Pinpoint the cell where the given text exists, returning its [x, y] midpoint coordinate. 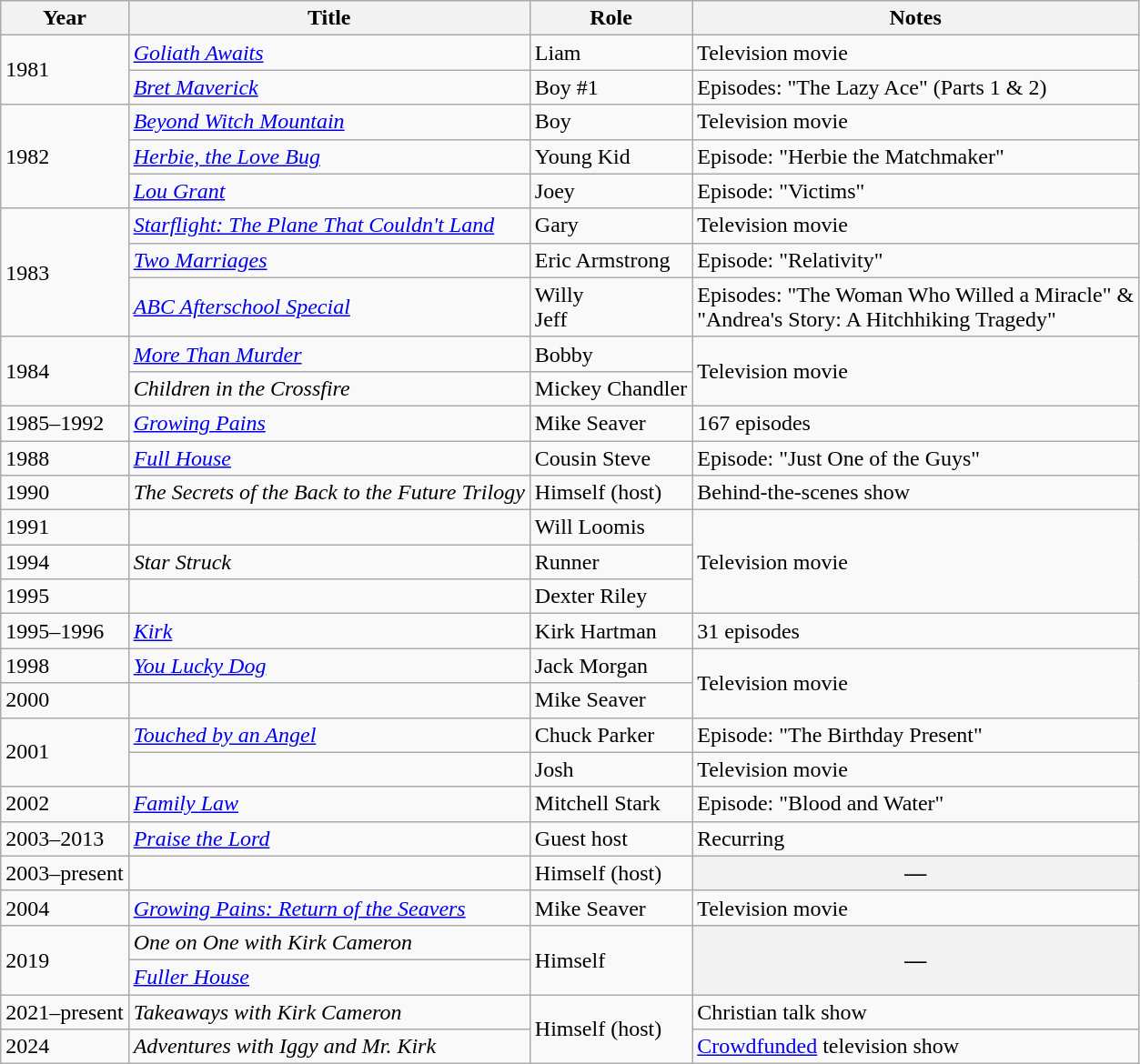
Christian talk show [915, 1012]
WillyJeff [610, 307]
Joey [610, 191]
Boy #1 [610, 87]
Jack Morgan [610, 666]
Adventures with Iggy and Mr. Kirk [329, 1047]
Episode: "Victims" [915, 191]
167 episodes [915, 423]
Mitchell Stark [610, 804]
Growing Pains: Return of the Seavers [329, 908]
1991 [65, 527]
Gary [610, 226]
Starflight: The Plane That Couldn't Land [329, 226]
2019 [65, 959]
Year [65, 18]
Dexter Riley [610, 597]
2003–2013 [65, 838]
Bobby [610, 354]
Episode: "Herbie the Matchmaker" [915, 156]
1985–1992 [65, 423]
ABC Afterschool Special [329, 307]
1994 [65, 562]
Himself [610, 959]
1983 [65, 273]
Runner [610, 562]
2001 [65, 752]
Chuck Parker [610, 735]
1988 [65, 457]
2004 [65, 908]
31 episodes [915, 631]
1982 [65, 156]
One on One with Kirk Cameron [329, 942]
Will Loomis [610, 527]
1990 [65, 493]
Episodes: "The Lazy Ace" (Parts 1 & 2) [915, 87]
Fuller House [329, 977]
Episodes: "The Woman Who Willed a Miracle" &"Andrea's Story: A Hitchhiking Tragedy" [915, 307]
1981 [65, 70]
Growing Pains [329, 423]
2021–present [65, 1012]
Takeaways with Kirk Cameron [329, 1012]
Notes [915, 18]
More Than Murder [329, 354]
Children in the Crossfire [329, 388]
Kirk Hartman [610, 631]
2000 [65, 700]
Episode: "Blood and Water" [915, 804]
2024 [65, 1047]
Lou Grant [329, 191]
1998 [65, 666]
Young Kid [610, 156]
Beyond Witch Mountain [329, 122]
Kirk [329, 631]
Recurring [915, 838]
Praise the Lord [329, 838]
2003–present [65, 873]
Bret Maverick [329, 87]
Boy [610, 122]
Liam [610, 53]
Title [329, 18]
Episode: "Relativity" [915, 260]
Eric Armstrong [610, 260]
Star Struck [329, 562]
Mickey Chandler [610, 388]
You Lucky Dog [329, 666]
Josh [610, 769]
Guest host [610, 838]
Family Law [329, 804]
Full House [329, 457]
Touched by an Angel [329, 735]
1984 [65, 371]
The Secrets of the Back to the Future Trilogy [329, 493]
Behind-the-scenes show [915, 493]
Episode: "Just One of the Guys" [915, 457]
Role [610, 18]
2002 [65, 804]
Episode: "The Birthday Present" [915, 735]
Two Marriages [329, 260]
Goliath Awaits [329, 53]
Herbie, the Love Bug [329, 156]
Crowdfunded television show [915, 1047]
1995–1996 [65, 631]
Cousin Steve [610, 457]
1995 [65, 597]
